Return [x, y] of the center of cell containing provided text 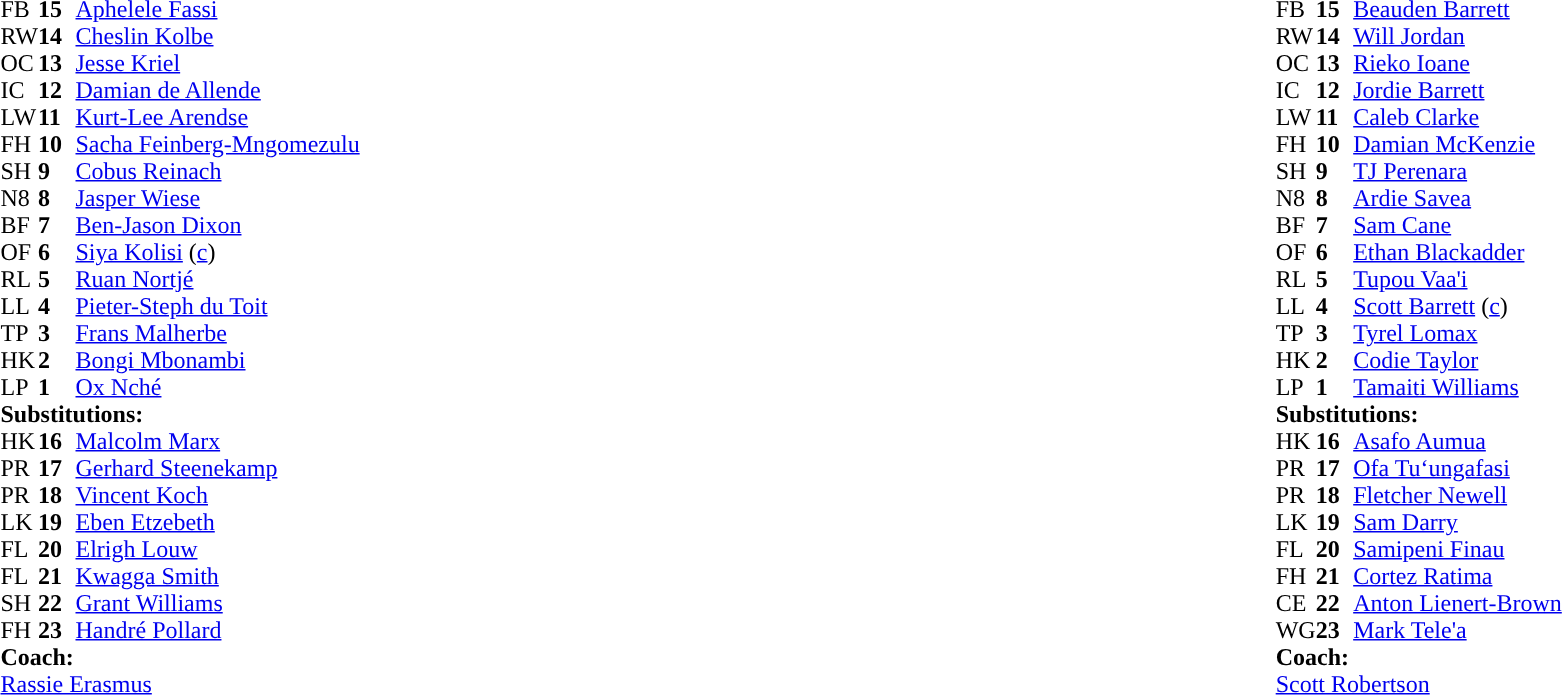
Scott Barrett (c) [1458, 306]
Jasper Wiese [218, 198]
Asafo Aumua [1458, 442]
Grant Williams [218, 604]
Cheslin Kolbe [218, 36]
Vincent Koch [218, 496]
TJ Perenara [1458, 172]
Ben-Jason Dixon [218, 226]
Tupou Vaa'i [1458, 280]
Handré Pollard [218, 630]
Elrigh Louw [218, 550]
Mark Tele'a [1458, 630]
Sacha Feinberg-Mngomezulu [218, 144]
Tyrel Lomax [1458, 334]
Ardie Savea [1458, 198]
Anton Lienert-Brown [1458, 604]
Cobus Reinach [218, 172]
Ofa Tuʻungafasi [1458, 468]
Pieter-Steph du Toit [218, 306]
Gerhard Steenekamp [218, 468]
Sam Darry [1458, 522]
Sam Cane [1458, 226]
WG [1296, 630]
Kurt-Lee Arendse [218, 118]
Samipeni Finau [1458, 550]
Codie Taylor [1458, 360]
Eben Etzebeth [218, 522]
Damian McKenzie [1458, 144]
Siya Kolisi (c) [218, 252]
Kwagga Smith [218, 576]
Cortez Ratima [1458, 576]
Jesse Kriel [218, 64]
Fletcher Newell [1458, 496]
Tamaiti Williams [1458, 388]
Frans Malherbe [218, 334]
Ox Nché [218, 388]
Rieko Ioane [1458, 64]
Damian de Allende [218, 90]
Will Jordan [1458, 36]
Malcolm Marx [218, 442]
Jordie Barrett [1458, 90]
Ruan Nortjé [218, 280]
Ethan Blackadder [1458, 252]
Caleb Clarke [1458, 118]
CE [1296, 604]
Bongi Mbonambi [218, 360]
